Search for the cell housing the specified text and yield its [x, y] center coordinate. 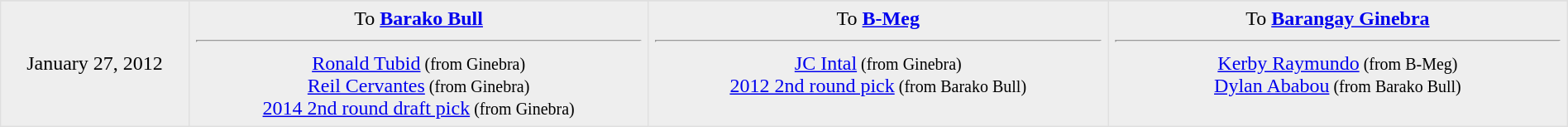
To B-MegJC Intal (from Ginebra) 2012 2nd round pick (from Barako Bull) [878, 64]
To Barangay GinebraKerby Raymundo (from B-Meg) Dylan Ababou (from Barako Bull) [1338, 64]
January 27, 2012 [95, 64]
To Barako BullRonald Tubid (from Ginebra) Reil Cervantes (from Ginebra) 2014 2nd round draft pick (from Ginebra) [418, 64]
